From the cell containing the given text, extract its center point as (x, y) coordinate. 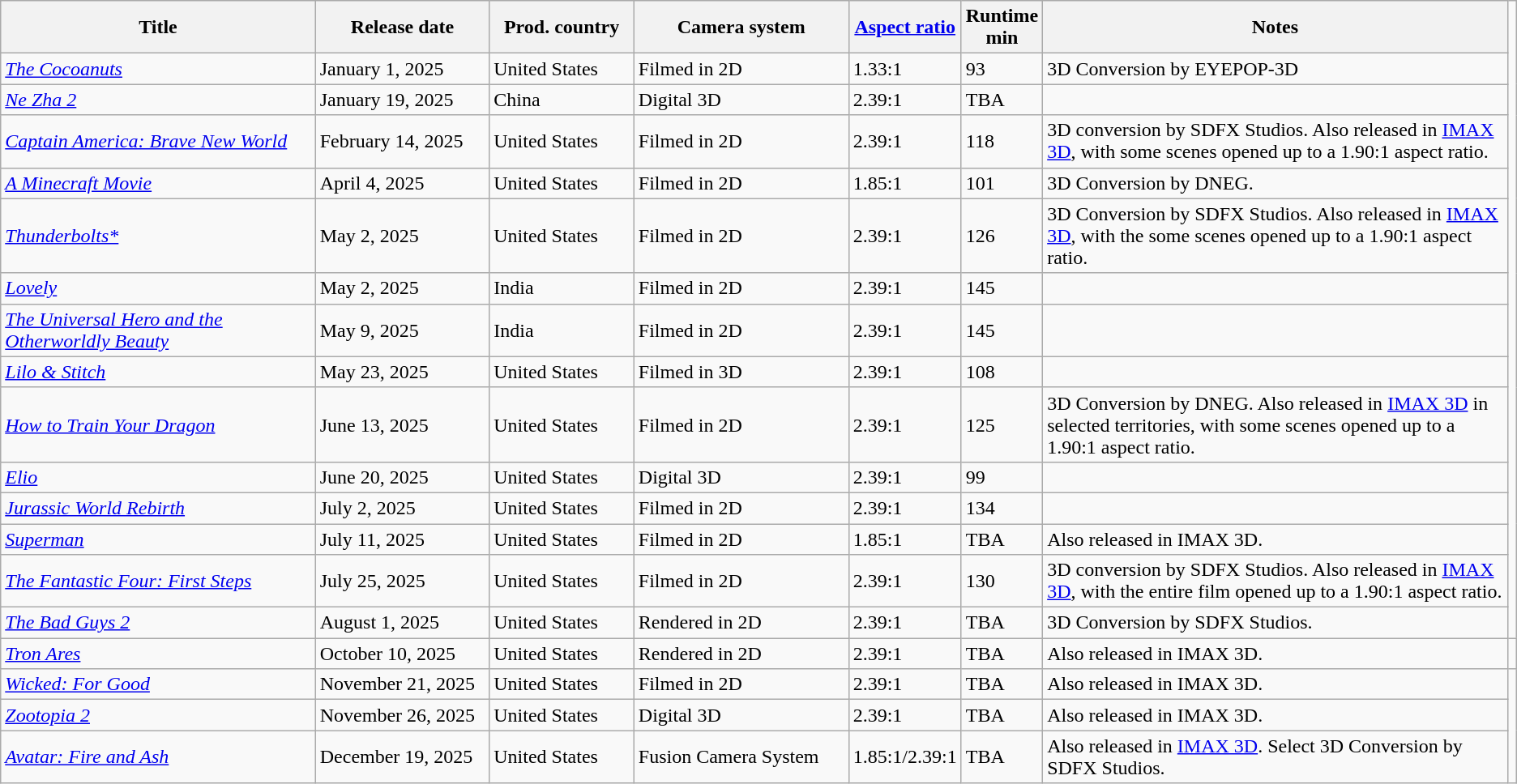
July 25, 2025 (402, 582)
108 (1002, 372)
December 19, 2025 (402, 756)
134 (1002, 508)
Tron Ares (158, 654)
101 (1002, 183)
3D Conversion by EYEPOP-3D (1276, 69)
Title (158, 28)
November 21, 2025 (402, 684)
August 1, 2025 (402, 623)
3D Conversion by DNEG. (1276, 183)
July 11, 2025 (402, 539)
Runtime min (1002, 28)
Zootopia 2 (158, 715)
The Bad Guys 2 (158, 623)
February 14, 2025 (402, 141)
Prod. country (562, 28)
Elio (158, 477)
Filmed in 3D (741, 372)
July 2, 2025 (402, 508)
Captain America: Brave New World (158, 141)
A Minecraft Movie (158, 183)
Avatar: Fire and Ash (158, 756)
January 19, 2025 (402, 100)
Fusion Camera System (741, 756)
99 (1002, 477)
The Cocoanuts (158, 69)
Jurassic World Rebirth (158, 508)
1.33:1 (904, 69)
The Fantastic Four: First Steps (158, 582)
Camera system (741, 28)
The Universal Hero and the Otherworldly Beauty (158, 330)
Wicked: For Good (158, 684)
May 23, 2025 (402, 372)
1.85:1/2.39:1 (904, 756)
3D Conversion by SDFX Studios. Also released in IMAX 3D, with the some scenes opened up to a 1.90:1 aspect ratio. (1276, 236)
3D conversion by SDFX Studios. Also released in IMAX 3D, with some scenes opened up to a 1.90:1 aspect ratio. (1276, 141)
3D Conversion by DNEG. Also released in IMAX 3D in selected territories, with some scenes opened up to a 1.90:1 aspect ratio. (1276, 424)
Aspect ratio (904, 28)
November 26, 2025 (402, 715)
125 (1002, 424)
June 20, 2025 (402, 477)
126 (1002, 236)
Release date (402, 28)
Superman (158, 539)
Lilo & Stitch (158, 372)
April 4, 2025 (402, 183)
How to Train Your Dragon (158, 424)
China (562, 100)
January 1, 2025 (402, 69)
Thunderbolts* (158, 236)
May 9, 2025 (402, 330)
June 13, 2025 (402, 424)
93 (1002, 69)
118 (1002, 141)
130 (1002, 582)
3D Conversion by SDFX Studios. (1276, 623)
Notes (1276, 28)
October 10, 2025 (402, 654)
Lovely (158, 288)
Also released in IMAX 3D. Select 3D Conversion by SDFX Studios. (1276, 756)
Ne Zha 2 (158, 100)
3D conversion by SDFX Studios. Also released in IMAX 3D, with the entire film opened up to a 1.90:1 aspect ratio. (1276, 582)
